Output the [X, Y] coordinate of the center of the cell containing the given text.  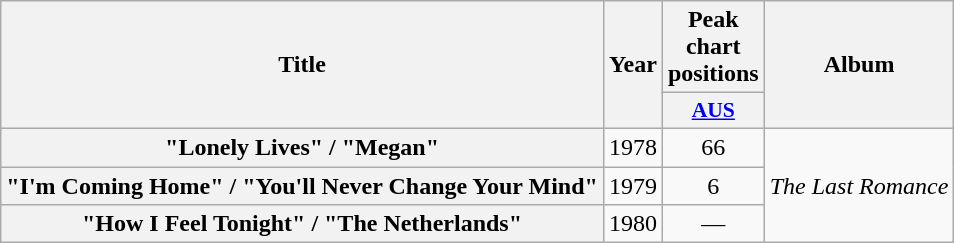
1979 [632, 185]
"Lonely Lives" / "Megan" [302, 147]
Title [302, 65]
66 [713, 147]
6 [713, 185]
AUS [713, 111]
"How I Feel Tonight" / "The Netherlands" [302, 224]
"I'm Coming Home" / "You'll Never Change Your Mind" [302, 185]
The Last Romance [859, 185]
— [713, 224]
Peak chart positions [713, 47]
Year [632, 65]
1980 [632, 224]
1978 [632, 147]
Album [859, 65]
